Search for the cell housing the specified text and yield its [x, y] center coordinate. 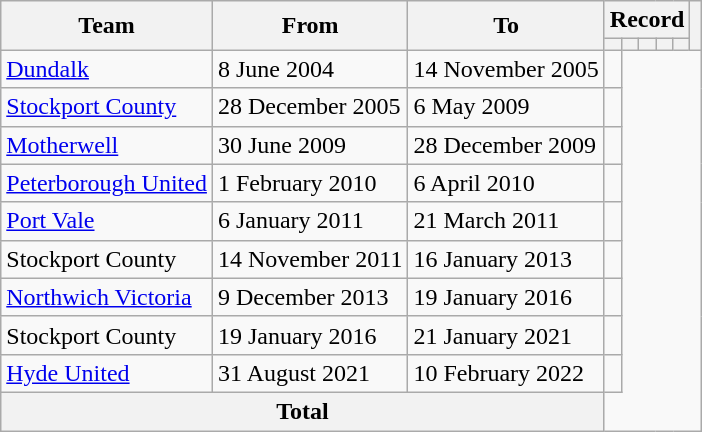
Team [107, 26]
Peterborough United [107, 183]
Motherwell [107, 145]
16 January 2013 [506, 259]
21 January 2021 [506, 335]
28 December 2005 [310, 107]
1 February 2010 [310, 183]
6 January 2011 [310, 221]
6 May 2009 [506, 107]
9 December 2013 [310, 297]
31 August 2021 [310, 373]
28 December 2009 [506, 145]
From [310, 26]
6 April 2010 [506, 183]
Record [647, 20]
8 June 2004 [310, 69]
30 June 2009 [310, 145]
10 February 2022 [506, 373]
Dundalk [107, 69]
Port Vale [107, 221]
Total [303, 411]
To [506, 26]
14 November 2005 [506, 69]
14 November 2011 [310, 259]
Hyde United [107, 373]
Northwich Victoria [107, 297]
21 March 2011 [506, 221]
